Return the [x, y] coordinate for the center point of the cell that contains the specified text.  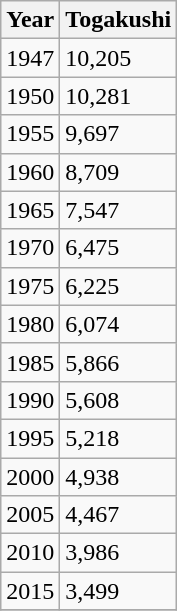
1985 [30, 362]
1980 [30, 324]
10,281 [118, 96]
3,499 [118, 591]
8,709 [118, 172]
2005 [30, 515]
Togakushi [118, 20]
1975 [30, 286]
1995 [30, 438]
6,475 [118, 248]
2010 [30, 553]
7,547 [118, 210]
5,218 [118, 438]
10,205 [118, 58]
1950 [30, 96]
1990 [30, 400]
Year [30, 20]
3,986 [118, 553]
1955 [30, 134]
1960 [30, 172]
6,074 [118, 324]
1947 [30, 58]
1965 [30, 210]
1970 [30, 248]
6,225 [118, 286]
2000 [30, 477]
9,697 [118, 134]
5,608 [118, 400]
4,467 [118, 515]
2015 [30, 591]
4,938 [118, 477]
5,866 [118, 362]
